Provide the [X, Y] coordinate of the cell's center where the given text is located.  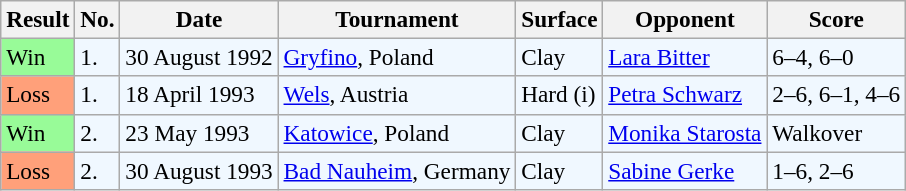
18 April 1993 [199, 95]
Score [836, 19]
Lara Bitter [685, 57]
23 May 1993 [199, 133]
Tournament [397, 19]
Wels, Austria [397, 95]
Sabine Gerke [685, 170]
2–6, 6–1, 4–6 [836, 95]
Monika Starosta [685, 133]
30 August 1993 [199, 170]
Date [199, 19]
No. [98, 19]
Petra Schwarz [685, 95]
Walkover [836, 133]
Gryfino, Poland [397, 57]
Bad Nauheim, Germany [397, 170]
Result [38, 19]
1–6, 2–6 [836, 170]
Katowice, Poland [397, 133]
Opponent [685, 19]
Surface [560, 19]
6–4, 6–0 [836, 57]
Hard (i) [560, 95]
30 August 1992 [199, 57]
